Find where the given text appears and provide that cell's center as [x, y] coordinate. 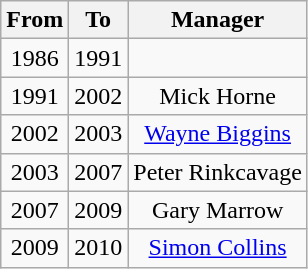
Gary Marrow [218, 210]
1986 [35, 58]
Mick Horne [218, 96]
To [98, 20]
Peter Rinkcavage [218, 172]
Simon Collins [218, 248]
From [35, 20]
Manager [218, 20]
2010 [98, 248]
Wayne Biggins [218, 134]
